Identify which cell holds the provided text, then report its [x, y] central coordinate. 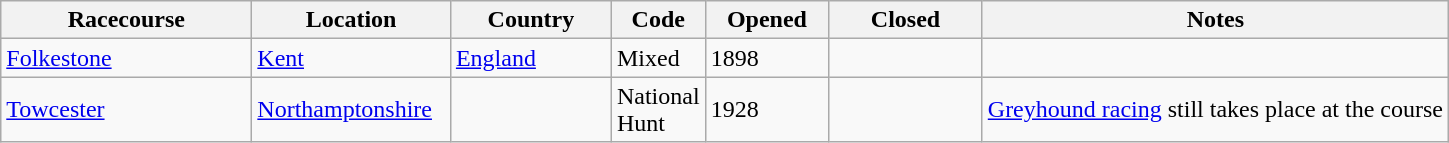
Notes [1215, 20]
Towcester [126, 110]
Greyhound racing still takes place at the course [1215, 110]
Country [530, 20]
Location [352, 20]
1928 [767, 110]
Code [658, 20]
Northamptonshire [352, 110]
1898 [767, 58]
Opened [767, 20]
Mixed [658, 58]
Kent [352, 58]
Folkestone [126, 58]
England [530, 58]
National Hunt [658, 110]
Closed [906, 20]
Racecourse [126, 20]
